Provide the (X, Y) coordinate of the cell's center where the given text is located.  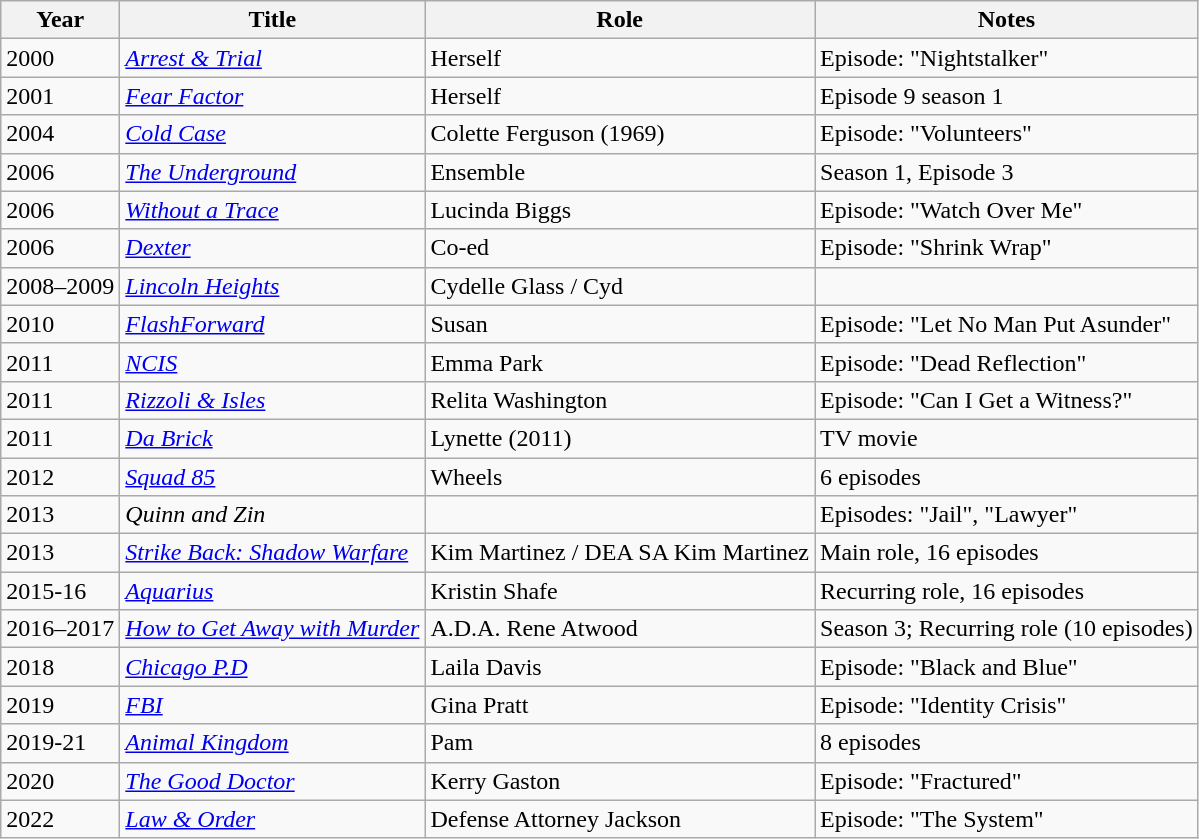
Ensemble (620, 172)
Chicago P.D (272, 667)
Cydelle Glass / Cyd (620, 286)
Defense Attorney Jackson (620, 819)
Emma Park (620, 362)
8 episodes (1007, 743)
Title (272, 20)
Cold Case (272, 134)
Co-ed (620, 248)
2000 (60, 58)
Episode: "Identity Crisis" (1007, 705)
Squad 85 (272, 477)
Episode: "Nightstalker" (1007, 58)
NCIS (272, 362)
Kim Martinez / DEA SA Kim Martinez (620, 553)
Episode: "Black and Blue" (1007, 667)
2020 (60, 781)
Season 1, Episode 3 (1007, 172)
Relita Washington (620, 400)
Lucinda Biggs (620, 210)
Laila Davis (620, 667)
2008–2009 (60, 286)
Quinn and Zin (272, 515)
Without a Trace (272, 210)
Fear Factor (272, 96)
FlashForward (272, 324)
Arrest & Trial (272, 58)
Wheels (620, 477)
2022 (60, 819)
A.D.A. Rene Atwood (620, 629)
Notes (1007, 20)
Colette Ferguson (1969) (620, 134)
Lincoln Heights (272, 286)
2019 (60, 705)
2012 (60, 477)
Recurring role, 16 episodes (1007, 591)
Episode: "Volunteers" (1007, 134)
Episode 9 season 1 (1007, 96)
Role (620, 20)
Law & Order (272, 819)
Season 3; Recurring role (10 episodes) (1007, 629)
2001 (60, 96)
The Good Doctor (272, 781)
Rizzoli & Isles (272, 400)
The Underground (272, 172)
Episode: "Let No Man Put Asunder" (1007, 324)
Susan (620, 324)
TV movie (1007, 438)
Main role, 16 episodes (1007, 553)
Episode: "Dead Reflection" (1007, 362)
2016–2017 (60, 629)
How to Get Away with Murder (272, 629)
2004 (60, 134)
Episode: "Can I Get a Witness?" (1007, 400)
6 episodes (1007, 477)
Aquarius (272, 591)
Episode: "Watch Over Me" (1007, 210)
Year (60, 20)
Animal Kingdom (272, 743)
Episodes: "Jail", "Lawyer" (1007, 515)
Kristin Shafe (620, 591)
Lynette (2011) (620, 438)
2019-21 (60, 743)
Episode: "Fractured" (1007, 781)
Episode: "Shrink Wrap" (1007, 248)
2010 (60, 324)
2018 (60, 667)
Gina Pratt (620, 705)
2015-16 (60, 591)
Da Brick (272, 438)
Strike Back: Shadow Warfare (272, 553)
FBI (272, 705)
Dexter (272, 248)
Episode: "The System" (1007, 819)
Pam (620, 743)
Kerry Gaston (620, 781)
